Search for the cell housing the specified text and yield its (X, Y) center coordinate. 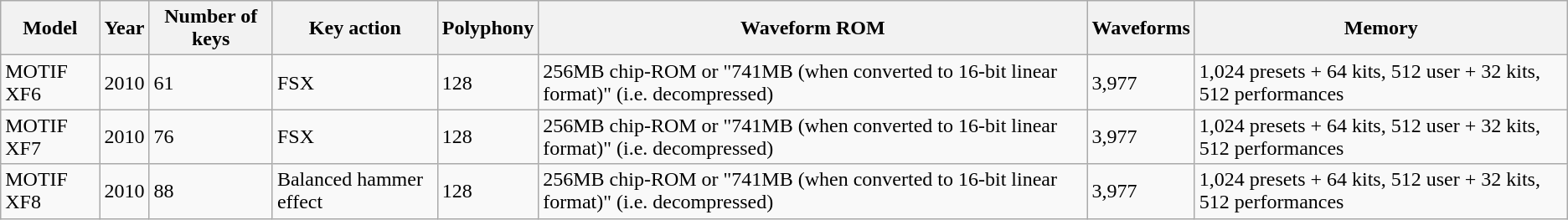
88 (211, 191)
Polyphony (487, 28)
76 (211, 137)
61 (211, 82)
MOTIF XF6 (50, 82)
Number of keys (211, 28)
Year (124, 28)
Waveforms (1141, 28)
Balanced hammer effect (355, 191)
MOTIF XF7 (50, 137)
Memory (1380, 28)
Model (50, 28)
Waveform ROM (812, 28)
MOTIF XF8 (50, 191)
Key action (355, 28)
